For the text-containing cell, return its midpoint in (x, y) coordinate format. 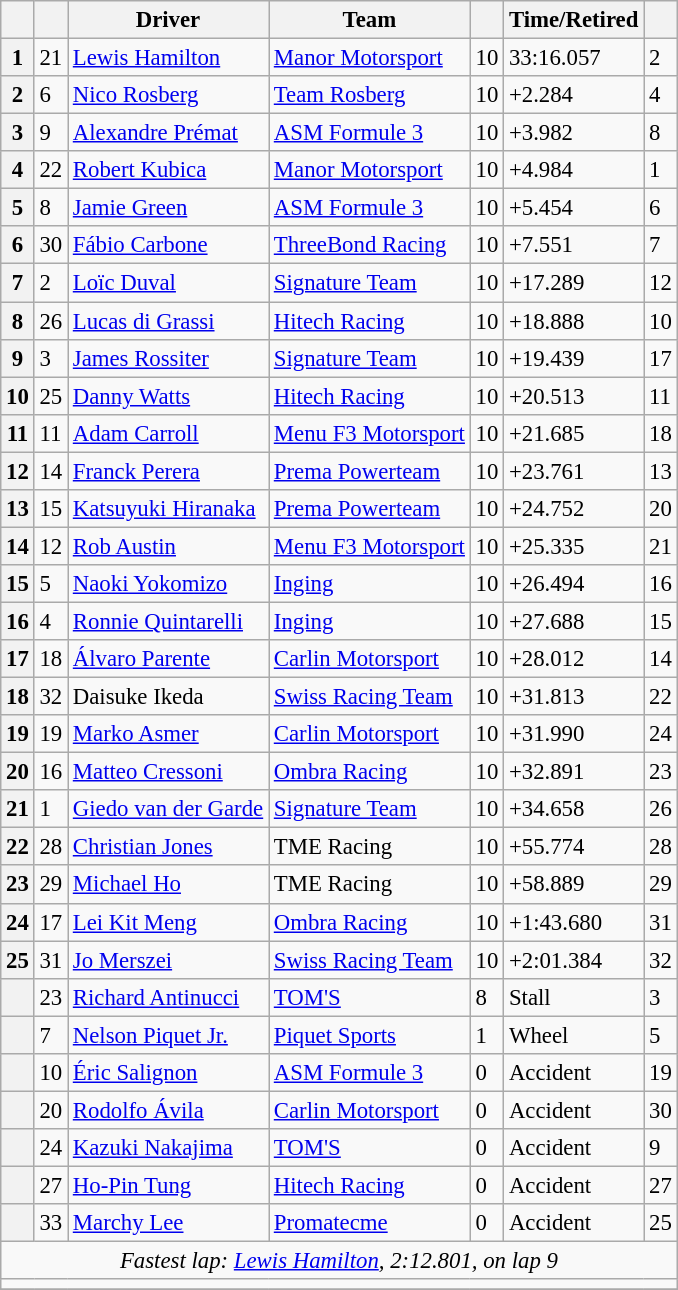
Robert Kubica (168, 170)
Team Rosberg (369, 95)
+25.335 (574, 546)
Marchy Lee (168, 1223)
Christian Jones (168, 847)
Ronnie Quintarelli (168, 621)
+5.454 (574, 208)
Álvaro Parente (168, 659)
Michael Ho (168, 885)
Wheel (574, 1035)
Franck Perera (168, 471)
Driver (168, 20)
Lucas di Grassi (168, 321)
Jo Merszei (168, 960)
+58.889 (574, 885)
Rodolfo Ávila (168, 1110)
+55.774 (574, 847)
+1:43.680 (574, 922)
Nelson Piquet Jr. (168, 1035)
+17.289 (574, 283)
Stall (574, 997)
James Rossiter (168, 358)
Jamie Green (168, 208)
33:16.057 (574, 58)
+21.685 (574, 433)
Rob Austin (168, 546)
Matteo Cressoni (168, 772)
+34.658 (574, 809)
Nico Rosberg (168, 95)
Ho-Pin Tung (168, 1185)
Éric Salignon (168, 1073)
Lewis Hamilton (168, 58)
Fastest lap: Lewis Hamilton, 2:12.801, on lap 9 (339, 1261)
Adam Carroll (168, 433)
Fábio Carbone (168, 245)
+27.688 (574, 621)
+2:01.384 (574, 960)
+18.888 (574, 321)
+31.813 (574, 697)
+3.982 (574, 133)
+23.761 (574, 471)
Richard Antinucci (168, 997)
Alexandre Prémat (168, 133)
Kazuki Nakajima (168, 1148)
Naoki Yokomizo (168, 584)
ThreeBond Racing (369, 245)
Time/Retired (574, 20)
Katsuyuki Hiranaka (168, 509)
Giedo van der Garde (168, 809)
33 (50, 1223)
+7.551 (574, 245)
+24.752 (574, 509)
+28.012 (574, 659)
+4.984 (574, 170)
Loïc Duval (168, 283)
+2.284 (574, 95)
+31.990 (574, 734)
+19.439 (574, 358)
Lei Kit Meng (168, 922)
Daisuke Ikeda (168, 697)
Team (369, 20)
Danny Watts (168, 396)
Promatecme (369, 1223)
+20.513 (574, 396)
+32.891 (574, 772)
Piquet Sports (369, 1035)
+26.494 (574, 584)
Marko Asmer (168, 734)
